Extract the (X, Y) coordinate from the center of the cell holding the provided text.  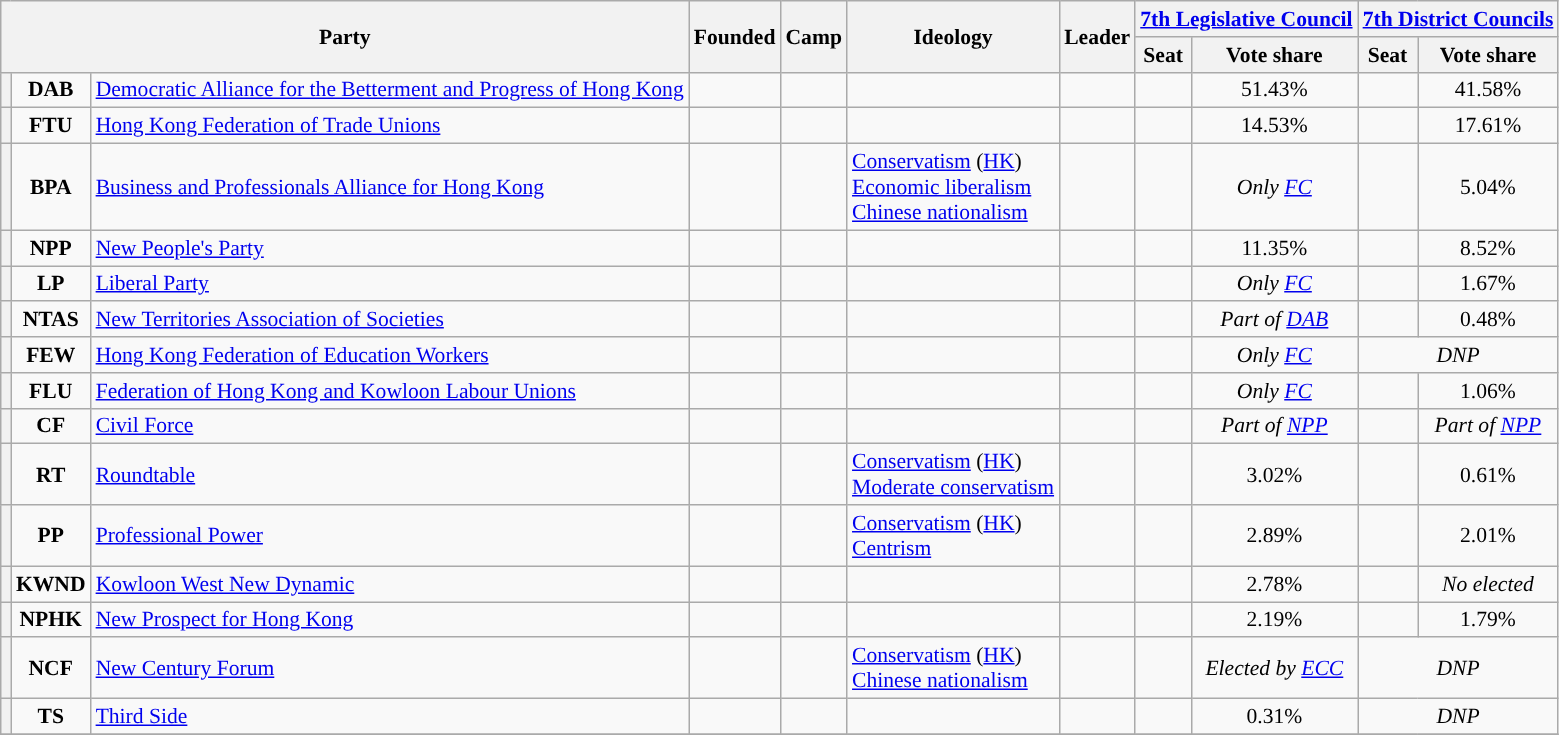
NCF (51, 668)
Conservatism (HK)Moderate conservatism (953, 474)
0.31% (1274, 717)
Federation of Hong Kong and Kowloon Labour Unions (390, 391)
Founded (735, 36)
TS (51, 717)
Ideology (953, 36)
New Territories Association of Societies (390, 320)
1.79% (1488, 620)
0.61% (1488, 474)
FTU (51, 126)
PP (51, 536)
1.06% (1488, 391)
No elected (1488, 584)
Party (345, 36)
Conservatism (HK)Centrism (953, 536)
NTAS (51, 320)
3.02% (1274, 474)
NPHK (51, 620)
LP (51, 284)
0.48% (1488, 320)
Roundtable (390, 474)
Hong Kong Federation of Trade Unions (390, 126)
Third Side (390, 717)
Democratic Alliance for the Betterment and Progress of Hong Kong (390, 90)
DAB (51, 90)
17.61% (1488, 126)
Elected by ECC (1274, 668)
Business and Professionals Alliance for Hong Kong (390, 188)
Hong Kong Federation of Education Workers (390, 355)
8.52% (1488, 248)
Kowloon West New Dynamic (390, 584)
Professional Power (390, 536)
41.58% (1488, 90)
7th District Councils (1458, 19)
FEW (51, 355)
BPA (51, 188)
2.19% (1274, 620)
New Century Forum (390, 668)
2.78% (1274, 584)
14.53% (1274, 126)
New People's Party (390, 248)
Liberal Party (390, 284)
Civil Force (390, 426)
FLU (51, 391)
7th Legislative Council (1246, 19)
1.67% (1488, 284)
RT (51, 474)
CF (51, 426)
New Prospect for Hong Kong (390, 620)
2.01% (1488, 536)
Conservatism (HK)Chinese nationalism (953, 668)
KWND (51, 584)
Leader (1097, 36)
2.89% (1274, 536)
51.43% (1274, 90)
11.35% (1274, 248)
Camp (814, 36)
5.04% (1488, 188)
NPP (51, 248)
Conservatism (HK)Economic liberalismChinese nationalism (953, 188)
Part of DAB (1274, 320)
